Find where the given text appears and provide that cell's center as [X, Y] coordinate. 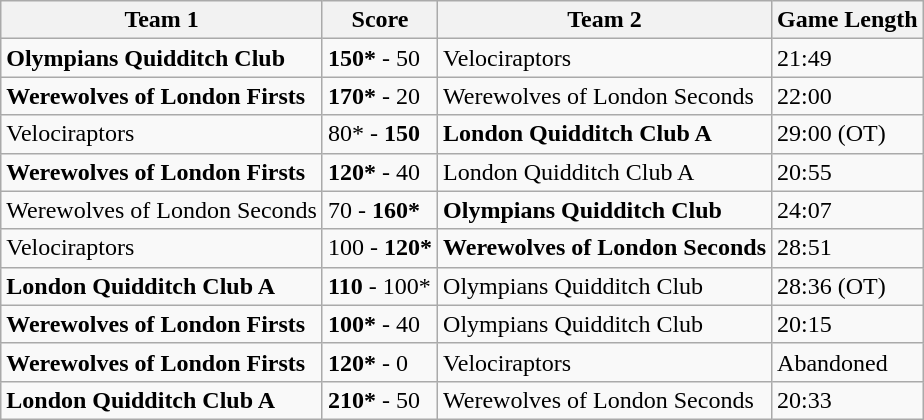
20:55 [848, 172]
20:33 [848, 400]
110 - 100* [380, 286]
24:07 [848, 210]
Abandoned [848, 362]
Team 2 [605, 20]
100 - 120* [380, 248]
Team 1 [162, 20]
210* - 50 [380, 400]
70 - 160* [380, 210]
28:51 [848, 248]
120* - 40 [380, 172]
150* - 50 [380, 58]
21:49 [848, 58]
29:00 (OT) [848, 134]
170* - 20 [380, 96]
28:36 (OT) [848, 286]
100* - 40 [380, 324]
80* - 150 [380, 134]
22:00 [848, 96]
Game Length [848, 20]
Score [380, 20]
120* - 0 [380, 362]
20:15 [848, 324]
